From the cell containing the given text, extract its center point as [x, y] coordinate. 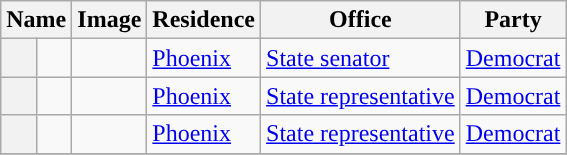
Image [110, 20]
State senator [361, 58]
Party [513, 20]
Name [36, 20]
Residence [204, 20]
Office [361, 20]
